Output the (X, Y) coordinate of the center of the cell containing the given text.  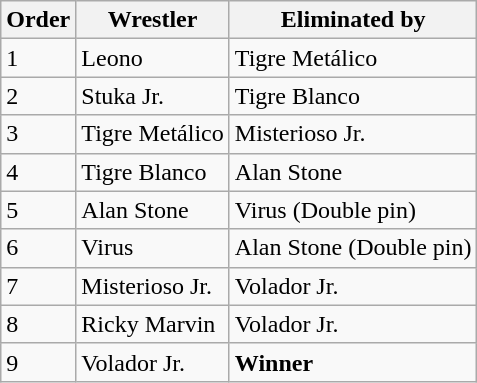
9 (38, 362)
6 (38, 248)
5 (38, 210)
Ricky Marvin (152, 324)
2 (38, 96)
1 (38, 58)
3 (38, 134)
Alan Stone (Double pin) (353, 248)
8 (38, 324)
Wrestler (152, 20)
Order (38, 20)
Virus (Double pin) (353, 210)
Stuka Jr. (152, 96)
Eliminated by (353, 20)
Leono (152, 58)
Virus (152, 248)
7 (38, 286)
Winner (353, 362)
4 (38, 172)
